Determine the [x, y] coordinate at the center of the cell enclosing the given text.  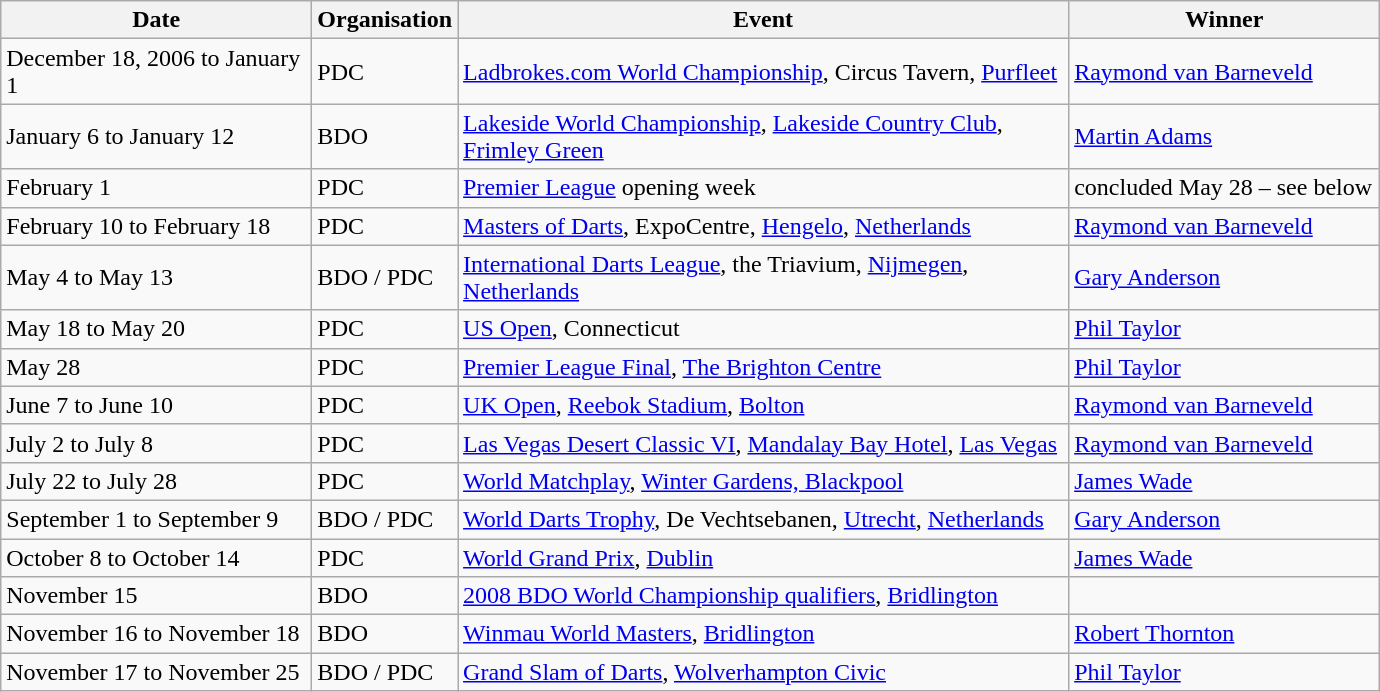
September 1 to September 9 [156, 519]
June 7 to June 10 [156, 405]
January 6 to January 12 [156, 136]
Las Vegas Desert Classic VI, Mandalay Bay Hotel, Las Vegas [764, 443]
February 10 to February 18 [156, 226]
October 8 to October 14 [156, 557]
Premier League opening week [764, 188]
International Darts League, the Triavium, Nijmegen, Netherlands [764, 278]
Ladbrokes.com World Championship, Circus Tavern, Purfleet [764, 72]
Martin Adams [1224, 136]
May 4 to May 13 [156, 278]
World Matchplay, Winter Gardens, Blackpool [764, 481]
May 28 [156, 367]
November 16 to November 18 [156, 634]
World Grand Prix, Dublin [764, 557]
July 2 to July 8 [156, 443]
World Darts Trophy, De Vechtsebanen, Utrecht, Netherlands [764, 519]
Event [764, 20]
Organisation [385, 20]
UK Open, Reebok Stadium, Bolton [764, 405]
Premier League Final, The Brighton Centre [764, 367]
Lakeside World Championship, Lakeside Country Club, Frimley Green [764, 136]
February 1 [156, 188]
November 17 to November 25 [156, 672]
Winmau World Masters, Bridlington [764, 634]
2008 BDO World Championship qualifiers, Bridlington [764, 596]
Grand Slam of Darts, Wolverhampton Civic [764, 672]
December 18, 2006 to January 1 [156, 72]
July 22 to July 28 [156, 481]
Date [156, 20]
US Open, Connecticut [764, 329]
Robert Thornton [1224, 634]
Masters of Darts, ExpoCentre, Hengelo, Netherlands [764, 226]
concluded May 28 – see below [1224, 188]
May 18 to May 20 [156, 329]
November 15 [156, 596]
Winner [1224, 20]
